From the cell containing the given text, extract its center point as [x, y] coordinate. 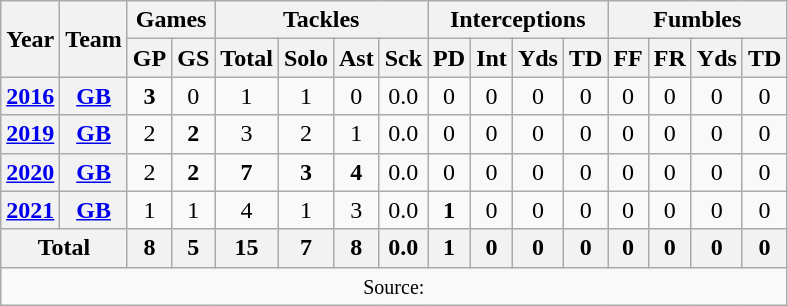
Int [492, 58]
2019 [30, 134]
Team [94, 39]
5 [194, 248]
Sck [403, 58]
Year [30, 39]
Solo [306, 58]
Source: [394, 286]
GS [194, 58]
Games [170, 20]
FR [670, 58]
Interceptions [518, 20]
2016 [30, 96]
2021 [30, 210]
15 [247, 248]
FF [628, 58]
Tackles [322, 20]
GP [149, 58]
PD [450, 58]
2020 [30, 172]
Ast [356, 58]
Fumbles [698, 20]
